Detect which cell encompasses the target text, then output its (x, y) center coordinate. 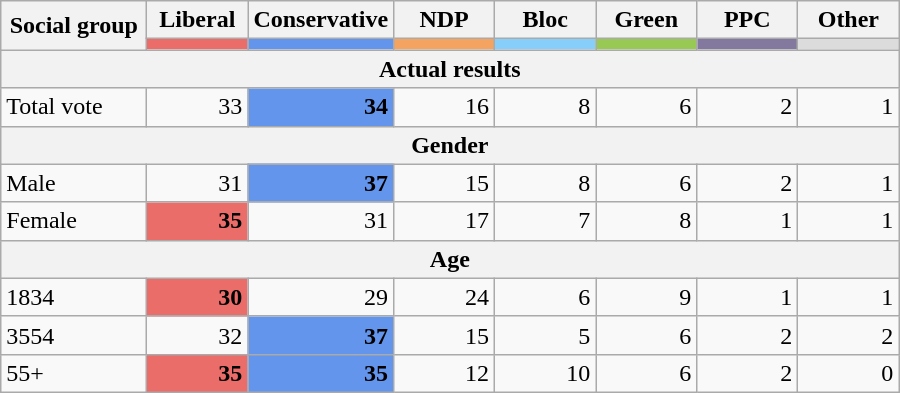
Liberal (198, 20)
NDP (444, 20)
Green (646, 20)
Other (848, 20)
Gender (450, 145)
PPC (748, 20)
0 (848, 373)
Age (450, 259)
34 (321, 107)
9 (646, 297)
55+ (74, 373)
Male (74, 183)
Female (74, 221)
30 (198, 297)
1834 (74, 297)
Conservative (321, 20)
Social group (74, 26)
32 (198, 335)
29 (321, 297)
33 (198, 107)
Actual results (450, 69)
24 (444, 297)
5 (546, 335)
3554 (74, 335)
Bloc (546, 20)
7 (546, 221)
17 (444, 221)
12 (444, 373)
16 (444, 107)
Total vote (74, 107)
10 (546, 373)
